For the text-containing cell, return its midpoint in (X, Y) coordinate format. 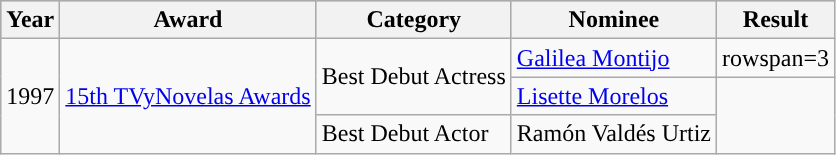
Nominee (614, 20)
Result (776, 20)
Best Debut Actress (414, 77)
Best Debut Actor (414, 134)
Year (30, 20)
Category (414, 20)
Lisette Morelos (614, 96)
rowspan=3 (776, 58)
15th TVyNovelas Awards (188, 96)
1997 (30, 96)
Galilea Montijo (614, 58)
Ramón Valdés Urtiz (614, 134)
Award (188, 20)
